Determine the (X, Y) coordinate at the center of the cell enclosing the given text.  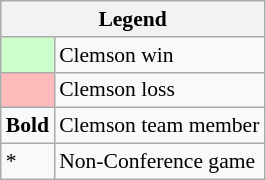
Clemson loss (159, 90)
Clemson win (159, 55)
Non-Conference game (159, 162)
Legend (133, 19)
Bold (28, 126)
* (28, 162)
Clemson team member (159, 126)
